Extract the [x, y] coordinate from the center of the cell holding the provided text.  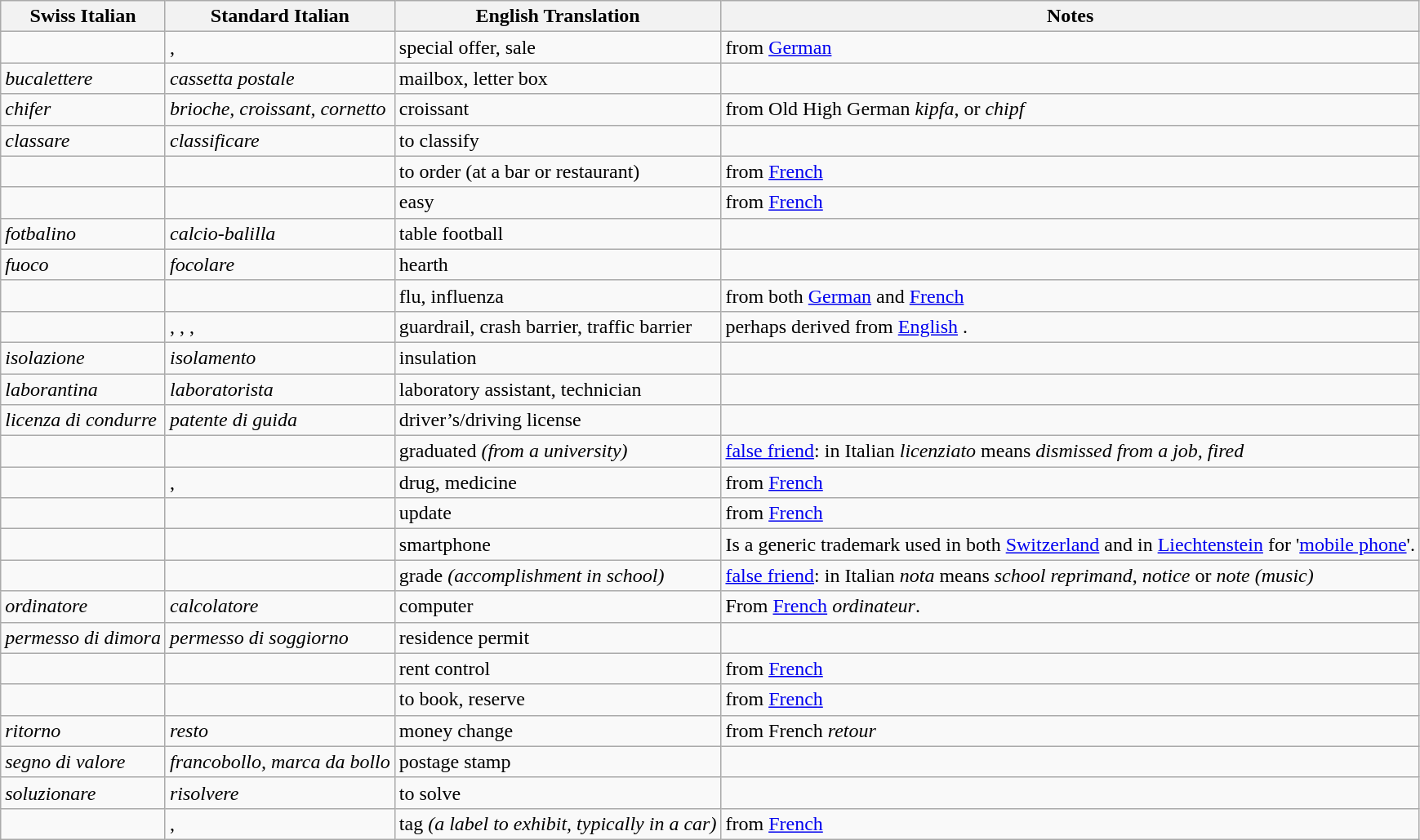
from both German and French [1070, 296]
smartphone [558, 544]
brioche, croissant, cornetto [279, 109]
false friend: in Italian licenziato means dismissed from a job, fired [1070, 451]
to classify [558, 140]
to solve [558, 793]
postage stamp [558, 762]
soluzionare [83, 793]
update [558, 513]
francobollo, marca da bollo [279, 762]
easy [558, 202]
ritorno [83, 731]
driver’s/driving license [558, 420]
From French ordinateur. [1070, 607]
permesso di soggiorno [279, 638]
ordinatore [83, 607]
Standard Italian [279, 16]
classificare [279, 140]
special offer, sale [558, 47]
Notes [1070, 16]
segno di valore [83, 762]
flu, influenza [558, 296]
fotbalino [83, 233]
croissant [558, 109]
isolazione [83, 358]
chifer [83, 109]
resto [279, 731]
fuoco [83, 264]
from Old High German kipfa, or chipf [1070, 109]
guardrail, crash barrier, traffic barrier [558, 327]
residence permit [558, 638]
isolamento [279, 358]
licenza di condurre [83, 420]
focolare [279, 264]
perhaps derived from English . [1070, 327]
table football [558, 233]
from French retour [1070, 731]
false friend: in Italian nota means school reprimand, notice or note (music) [1070, 576]
Is a generic trademark used in both Switzerland and in Liechtenstein for 'mobile phone'. [1070, 544]
to order (at a bar or restaurant) [558, 171]
laborantina [83, 389]
calcio-balilla [279, 233]
insulation [558, 358]
drug, medicine [558, 482]
money change [558, 731]
cassetta postale [279, 78]
laboratory assistant, technician [558, 389]
permesso di dimora [83, 638]
patente di guida [279, 420]
mailbox, letter box [558, 78]
risolvere [279, 793]
classare [83, 140]
from German [1070, 47]
graduated (from a university) [558, 451]
English Translation [558, 16]
to book, reserve [558, 700]
Swiss Italian [83, 16]
laboratorista [279, 389]
hearth [558, 264]
grade (accomplishment in school) [558, 576]
, , , [279, 327]
bucalettere [83, 78]
calcolatore [279, 607]
rent control [558, 669]
computer [558, 607]
tag (a label to exhibit, typically in a car) [558, 824]
